Capture the cell that displays the provided text and extract its [X, Y] central coordinate. 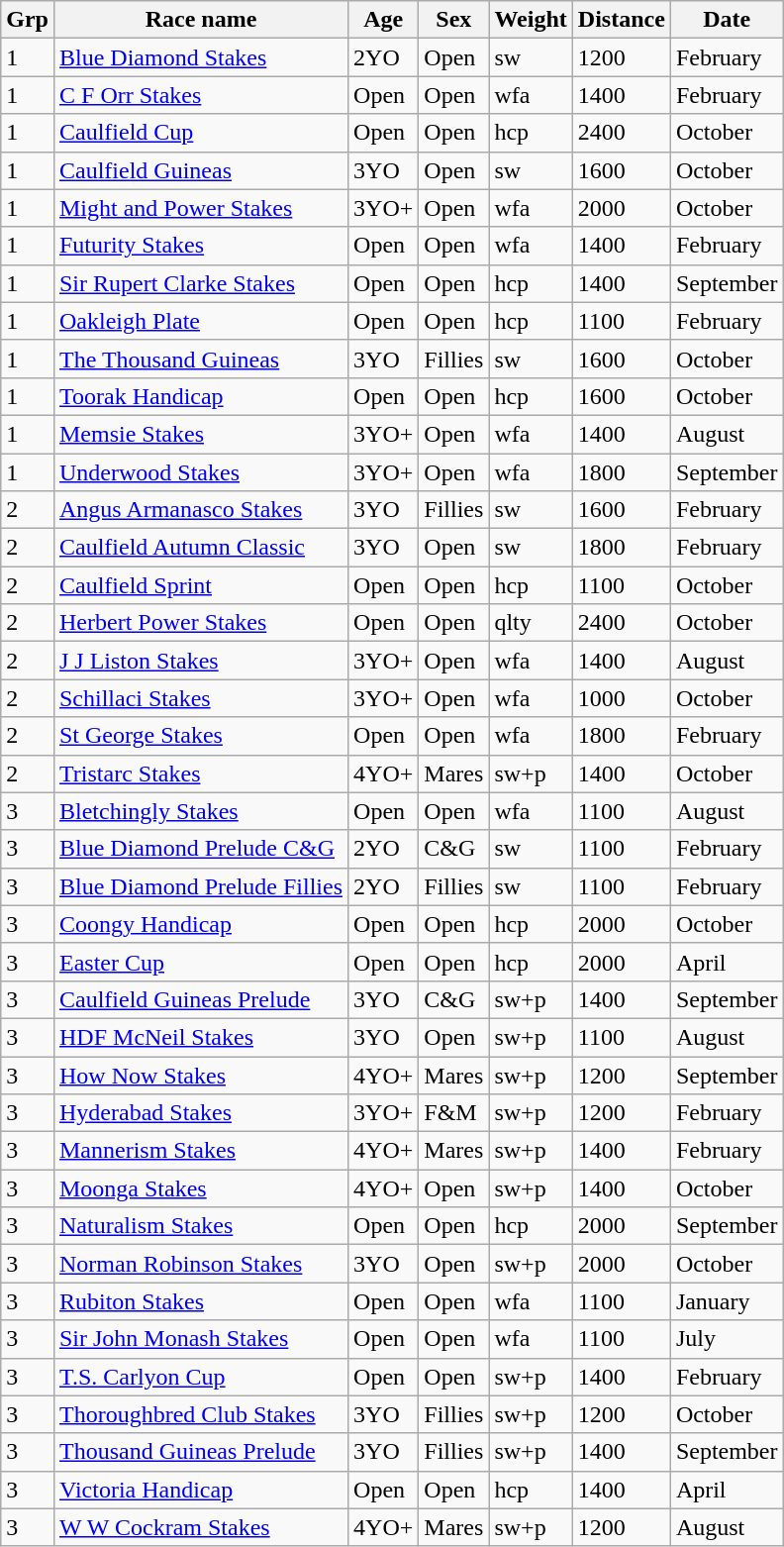
Victoria Handicap [200, 1490]
Naturalism Stakes [200, 1226]
J J Liston Stakes [200, 661]
Oakleigh Plate [200, 321]
qlty [531, 623]
Caulfield Autumn Classic [200, 548]
Toorak Handicap [200, 396]
Coongy Handicap [200, 924]
July [727, 1339]
Thoroughbred Club Stakes [200, 1414]
Might and Power Stakes [200, 208]
Age [384, 20]
C F Orr Stakes [200, 95]
Caulfield Guineas [200, 170]
Bletchingly Stakes [200, 811]
Blue Diamond Stakes [200, 57]
January [727, 1301]
Weight [531, 20]
Mannerism Stakes [200, 1151]
Sir Rupert Clarke Stakes [200, 283]
Race name [200, 20]
Moonga Stakes [200, 1188]
Underwood Stakes [200, 472]
Date [727, 20]
Schillaci Stakes [200, 698]
Sex [453, 20]
HDF McNeil Stakes [200, 1037]
Caulfield Guineas Prelude [200, 999]
F&M [453, 1113]
Blue Diamond Prelude C&G [200, 849]
Futurity Stakes [200, 246]
W W Cockram Stakes [200, 1527]
Herbert Power Stakes [200, 623]
Rubiton Stakes [200, 1301]
Memsie Stakes [200, 434]
Easter Cup [200, 962]
Hyderabad Stakes [200, 1113]
Norman Robinson Stakes [200, 1264]
Tristarc Stakes [200, 773]
Angus Armanasco Stakes [200, 510]
Caulfield Cup [200, 133]
Sir John Monash Stakes [200, 1339]
St George Stakes [200, 736]
Thousand Guineas Prelude [200, 1452]
1000 [622, 698]
Blue Diamond Prelude Fillies [200, 886]
Grp [28, 20]
How Now Stakes [200, 1075]
Caulfield Sprint [200, 585]
T.S. Carlyon Cup [200, 1377]
Distance [622, 20]
The Thousand Guineas [200, 359]
